Search for the cell housing the specified text and yield its (x, y) center coordinate. 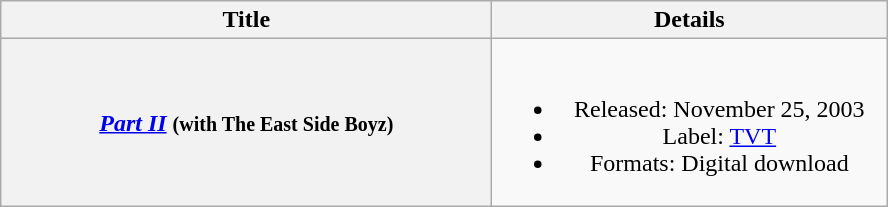
Released: November 25, 2003Label: TVTFormats: Digital download (690, 122)
Details (690, 20)
Title (246, 20)
Part II (with The East Side Boyz) (246, 122)
